Detect which cell encompasses the target text, then output its (X, Y) center coordinate. 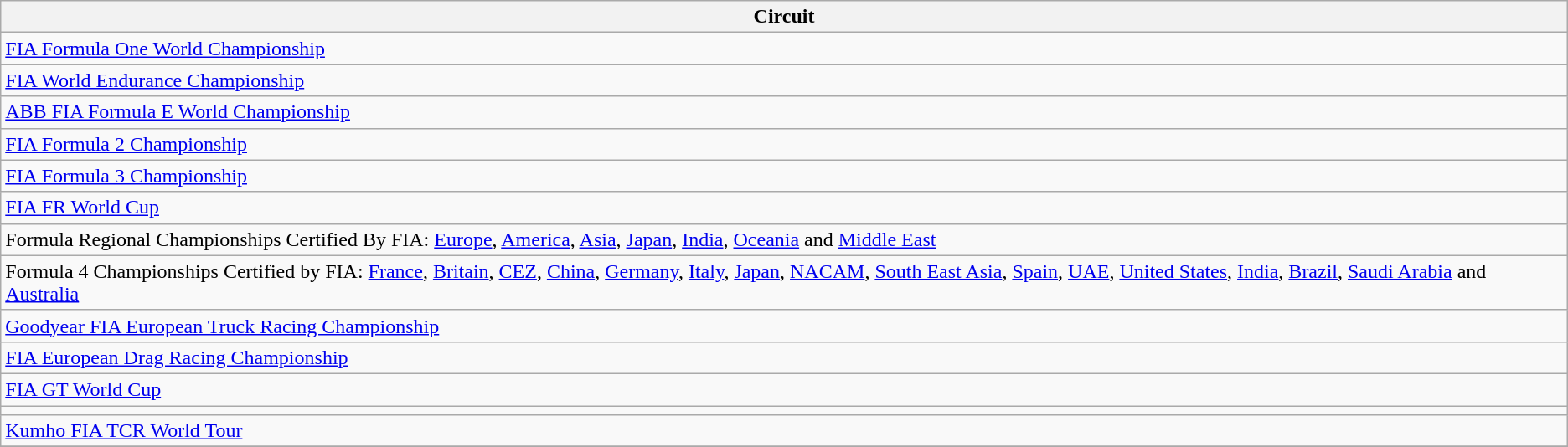
FIA World Endurance Championship (784, 80)
Kumho FIA TCR World Tour (784, 431)
FIA European Drag Racing Championship (784, 357)
FIA Formula 3 Championship (784, 176)
FIA Formula 2 Championship (784, 144)
ABB FIA Formula E World Championship (784, 112)
Formula Regional Championships Certified By FIA: Europe, America, Asia, Japan, India, Oceania and Middle East (784, 239)
FIA Formula One World Championship (784, 49)
FIA GT World Cup (784, 389)
Circuit (784, 17)
FIA FR World Cup (784, 208)
Goodyear FIA European Truck Racing Championship (784, 326)
